Output the [x, y] coordinate of the center of the cell containing the given text.  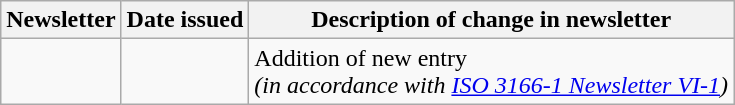
Description of change in newsletter [492, 20]
Addition of new entry (in accordance with ISO 3166-1 Newsletter VI-1) [492, 72]
Date issued [185, 20]
Newsletter [61, 20]
